Detect which cell encompasses the target text, then output its [X, Y] center coordinate. 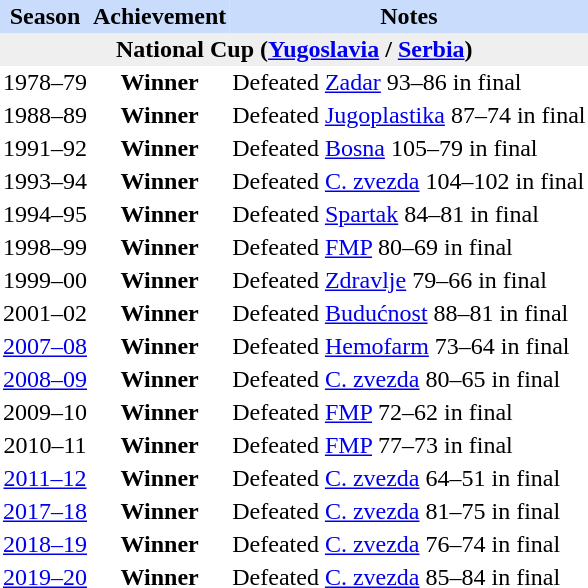
1988–89 [45, 116]
Defeated C. zvezda 64–51 in final [408, 478]
1994–95 [45, 214]
1993–94 [45, 182]
Defeated C. zvezda 80–65 in final [408, 380]
Defeated Jugoplastika 87–74 in final [408, 116]
1999–00 [45, 280]
Defeated FMP 77–73 in final [408, 446]
2010–11 [45, 446]
Defeated C. zvezda 81–75 in final [408, 512]
Defeated FMP 80–69 in final [408, 248]
1998–99 [45, 248]
Notes [408, 16]
Defeated FMP 72–62 in final [408, 412]
1991–92 [45, 148]
Defeated Hemofarm 73–64 in final [408, 346]
2008–09 [45, 380]
2001–02 [45, 314]
Season [45, 16]
Defeated Zadar 93–86 in final [408, 82]
Defeated C. zvezda 76–74 in final [408, 544]
2017–18 [45, 512]
Defeated Bosna 105–79 in final [408, 148]
2011–12 [45, 478]
1978–79 [45, 82]
Achievement [160, 16]
Defeated Zdravlje 79–66 in final [408, 280]
2007–08 [45, 346]
Defeated Spartak 84–81 in final [408, 214]
Defeated C. zvezda 104–102 in final [408, 182]
Defeated Budućnost 88–81 in final [408, 314]
2009–10 [45, 412]
2018–19 [45, 544]
